Identify which cell holds the provided text, then report its (X, Y) central coordinate. 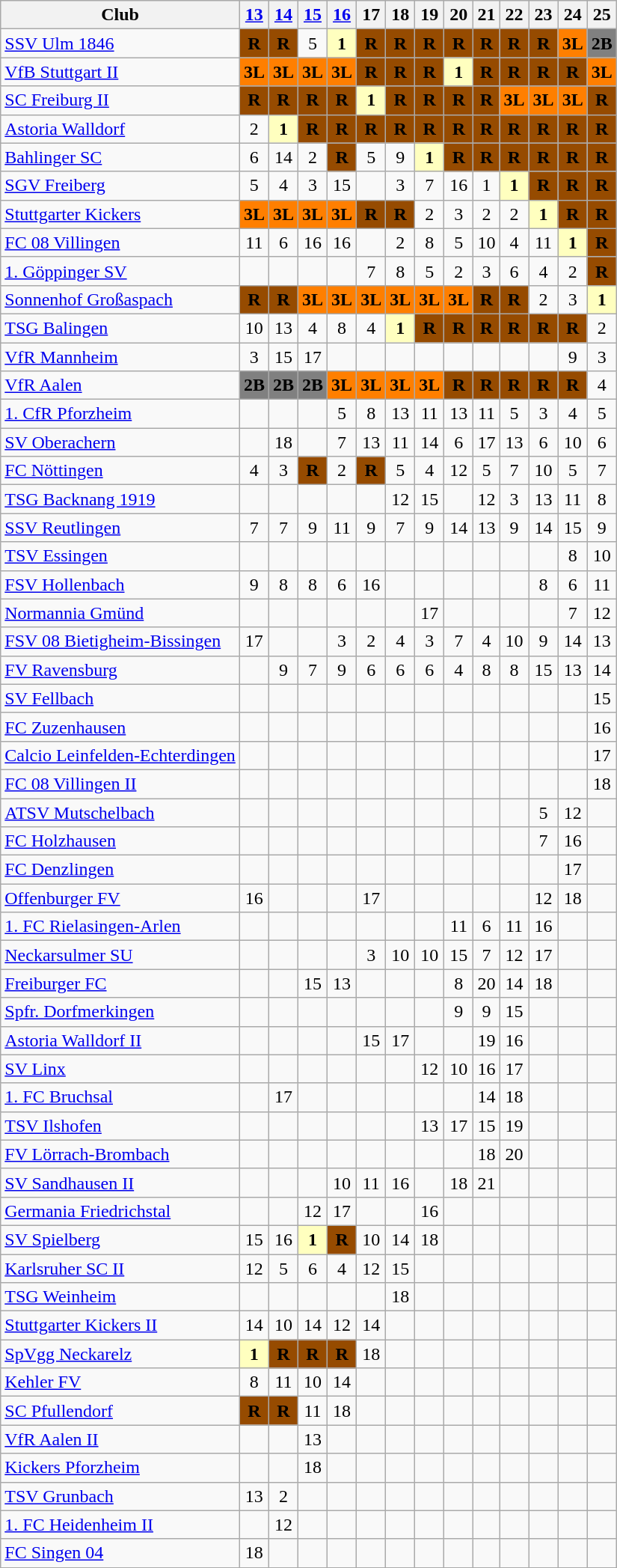
SV Spielberg (120, 1239)
1. FC Bruchsal (120, 1097)
Astoria Walldorf II (120, 1040)
TSG Weinheim (120, 1297)
SV Linx (120, 1069)
FV Ravensburg (120, 670)
SGV Freiberg (120, 186)
SV Sandhausen II (120, 1183)
FC 08 Villingen II (120, 784)
FC Holzhausen (120, 841)
1. FC Rielasingen-Arlen (120, 927)
SSV Ulm 1846 (120, 43)
Kickers Pforzheim (120, 1468)
TSV Ilshofen (120, 1126)
VfB Stuttgart II (120, 72)
Karlsruher SC II (120, 1269)
FC Singen 04 (120, 1553)
Spfr. Dorfmerkingen (120, 1012)
Freiburger FC (120, 983)
Stuttgarter Kickers II (120, 1326)
FV Lörrach-Brombach (120, 1154)
22 (515, 15)
25 (601, 15)
Neckarsulmer SU (120, 955)
Club (120, 15)
TSV Grunbach (120, 1496)
Offenburger FV (120, 898)
1. FC Heidenheim II (120, 1525)
SV Oberachern (120, 442)
SV Fellbach (120, 698)
1. CfR Pforzheim (120, 414)
Stuttgarter Kickers (120, 214)
1. Göppinger SV (120, 271)
FSV 08 Bietigheim-Bissingen (120, 641)
VfR Mannheim (120, 357)
24 (573, 15)
SpVgg Neckarelz (120, 1354)
SC Freiburg II (120, 100)
FSV Hollenbach (120, 585)
Bahlinger SC (120, 157)
VfR Aalen (120, 385)
VfR Aalen II (120, 1439)
TSG Backnang 1919 (120, 499)
TSV Essingen (120, 556)
23 (543, 15)
FC Nöttingen (120, 471)
Astoria Walldorf (120, 129)
Normannia Gmünd (120, 613)
FC 08 Villingen (120, 242)
SC Pfullendorf (120, 1411)
FC Zuzenhausen (120, 727)
SSV Reutlingen (120, 528)
TSG Balingen (120, 328)
Sonnenhof Großaspach (120, 299)
Germania Friedrichstal (120, 1211)
Calcio Leinfelden-Echterdingen (120, 755)
ATSV Mutschelbach (120, 812)
FC Denzlingen (120, 870)
Kehler FV (120, 1382)
